Find where the given text appears and provide that cell's center as [x, y] coordinate. 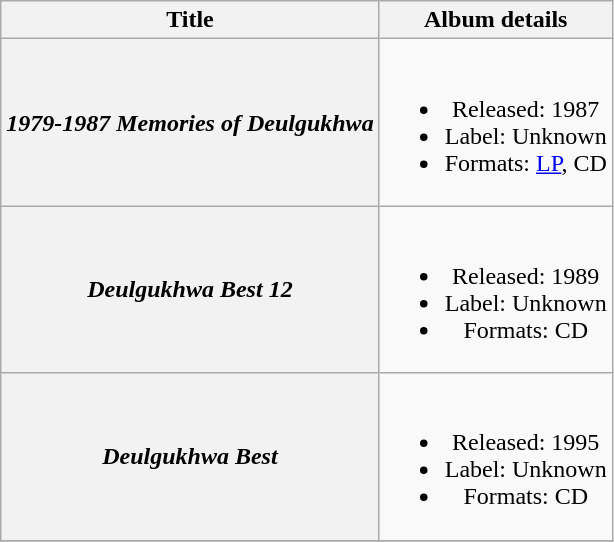
Title [190, 20]
Released: 1989Label: UnknownFormats: CD [496, 290]
Released: 1987Label: UnknownFormats: LP, CD [496, 122]
Deulgukhwa Best 12 [190, 290]
Released: 1995Label: UnknownFormats: CD [496, 456]
Album details [496, 20]
Deulgukhwa Best [190, 456]
1979-1987 Memories of Deulgukhwa [190, 122]
